Find where the given text appears and provide that cell's center as (X, Y) coordinate. 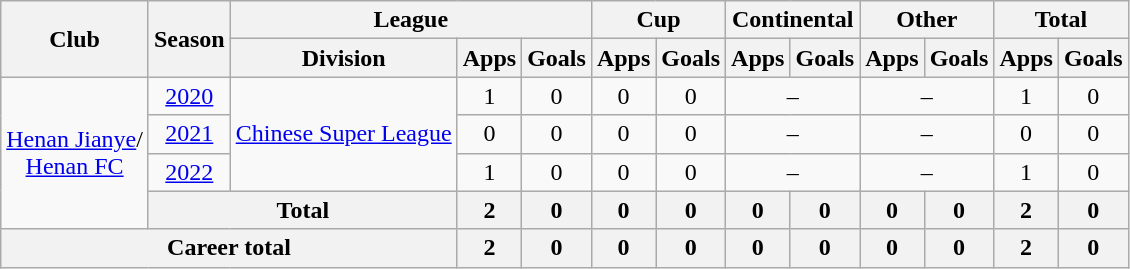
Season (189, 39)
Career total (229, 248)
Chinese Super League (344, 134)
2022 (189, 172)
2020 (189, 96)
League (410, 20)
Continental (793, 20)
2021 (189, 134)
Division (344, 58)
Club (75, 39)
Henan Jianye/Henan FC (75, 153)
Other (927, 20)
Cup (658, 20)
